Locate the cell with the specified text and output its [X, Y] center coordinate. 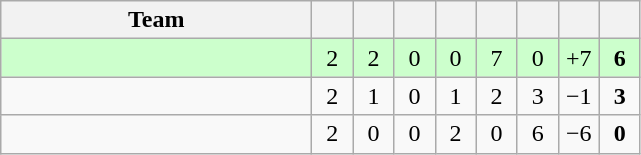
−6 [578, 134]
−1 [578, 96]
7 [496, 58]
Team [156, 20]
+7 [578, 58]
